Locate the cell with the specified text and output its (X, Y) center coordinate. 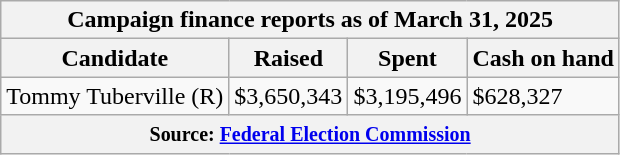
Raised (288, 58)
$628,327 (543, 96)
Campaign finance reports as of March 31, 2025 (310, 20)
Cash on hand (543, 58)
$3,650,343 (288, 96)
$3,195,496 (408, 96)
Spent (408, 58)
Tommy Tuberville (R) (115, 96)
Candidate (115, 58)
Source: Federal Election Commission (310, 134)
